Identify which cell holds the provided text, then report its (X, Y) central coordinate. 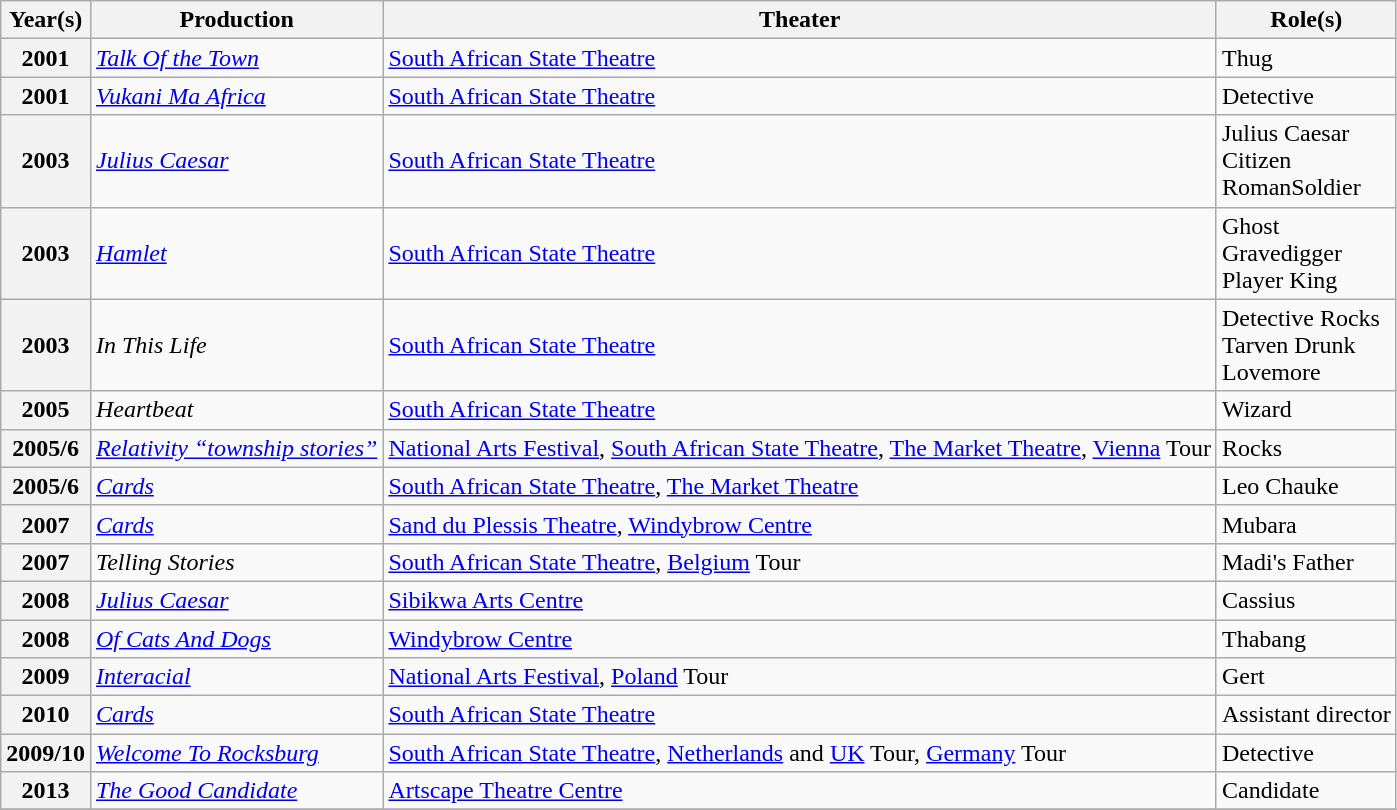
Mubara (1306, 524)
The Good Candidate (236, 791)
Year(s) (46, 20)
Hamlet (236, 253)
Artscape Theatre Centre (800, 791)
Talk Of the Town (236, 58)
Windybrow Centre (800, 639)
Production (236, 20)
Detective RocksTarven DrunkLovemore (1306, 345)
Gert (1306, 677)
Heartbeat (236, 410)
Of Cats And Dogs (236, 639)
2009/10 (46, 753)
GhostGravediggerPlayer King (1306, 253)
Rocks (1306, 448)
In This Life (236, 345)
Wizard (1306, 410)
Madi's Father (1306, 562)
National Arts Festival, South African State Theatre, The Market Theatre, Vienna Tour (800, 448)
Thug (1306, 58)
Candidate (1306, 791)
Role(s) (1306, 20)
2009 (46, 677)
2013 (46, 791)
South African State Theatre, Belgium Tour (800, 562)
Relativity “township stories” (236, 448)
Interacial (236, 677)
South African State Theatre, Netherlands and UK Tour, Germany Tour (800, 753)
National Arts Festival, Poland Tour (800, 677)
Assistant director (1306, 715)
Sand du Plessis Theatre, Windybrow Centre (800, 524)
Thabang (1306, 639)
Julius CaesarCitizenRomanSoldier (1306, 161)
2010 (46, 715)
Sibikwa Arts Centre (800, 600)
Theater (800, 20)
Welcome To Rocksburg (236, 753)
2005 (46, 410)
Telling Stories (236, 562)
Cassius (1306, 600)
Leo Chauke (1306, 486)
Vukani Ma Africa (236, 96)
South African State Theatre, The Market Theatre (800, 486)
